For the text-containing cell, return its midpoint in [x, y] coordinate format. 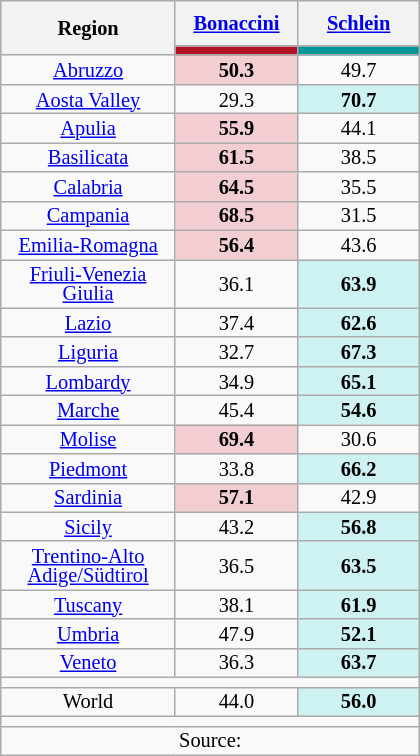
61.5 [236, 156]
Sardinia [88, 498]
Apulia [88, 128]
67.3 [359, 352]
50.3 [236, 70]
43.2 [236, 526]
64.5 [236, 186]
49.7 [359, 70]
61.9 [359, 604]
54.6 [359, 410]
Sicily [88, 526]
52.1 [359, 634]
31.5 [359, 216]
30.6 [359, 438]
Molise [88, 438]
34.9 [236, 380]
Umbria [88, 634]
World [88, 702]
56.0 [359, 702]
57.1 [236, 498]
55.9 [236, 128]
44.0 [236, 702]
Friuli-Venezia Giulia [88, 284]
32.7 [236, 352]
Region [88, 28]
35.5 [359, 186]
Schlein [359, 22]
Tuscany [88, 604]
42.9 [359, 498]
70.7 [359, 98]
47.9 [236, 634]
37.4 [236, 322]
44.1 [359, 128]
38.5 [359, 156]
45.4 [236, 410]
63.9 [359, 284]
Abruzzo [88, 70]
69.4 [236, 438]
Lombardy [88, 380]
56.4 [236, 244]
Campania [88, 216]
66.2 [359, 468]
63.5 [359, 566]
Source: [210, 740]
Marche [88, 410]
Emilia-Romagna [88, 244]
Calabria [88, 186]
36.3 [236, 662]
63.7 [359, 662]
38.1 [236, 604]
62.6 [359, 322]
65.1 [359, 380]
29.3 [236, 98]
Basilicata [88, 156]
Piedmont [88, 468]
Aosta Valley [88, 98]
33.8 [236, 468]
36.5 [236, 566]
56.8 [359, 526]
Veneto [88, 662]
36.1 [236, 284]
Trentino-Alto Adige/Südtirol [88, 566]
68.5 [236, 216]
Lazio [88, 322]
Bonaccini [236, 22]
43.6 [359, 244]
Liguria [88, 352]
